Determine the [X, Y] coordinate at the center of the cell enclosing the given text.  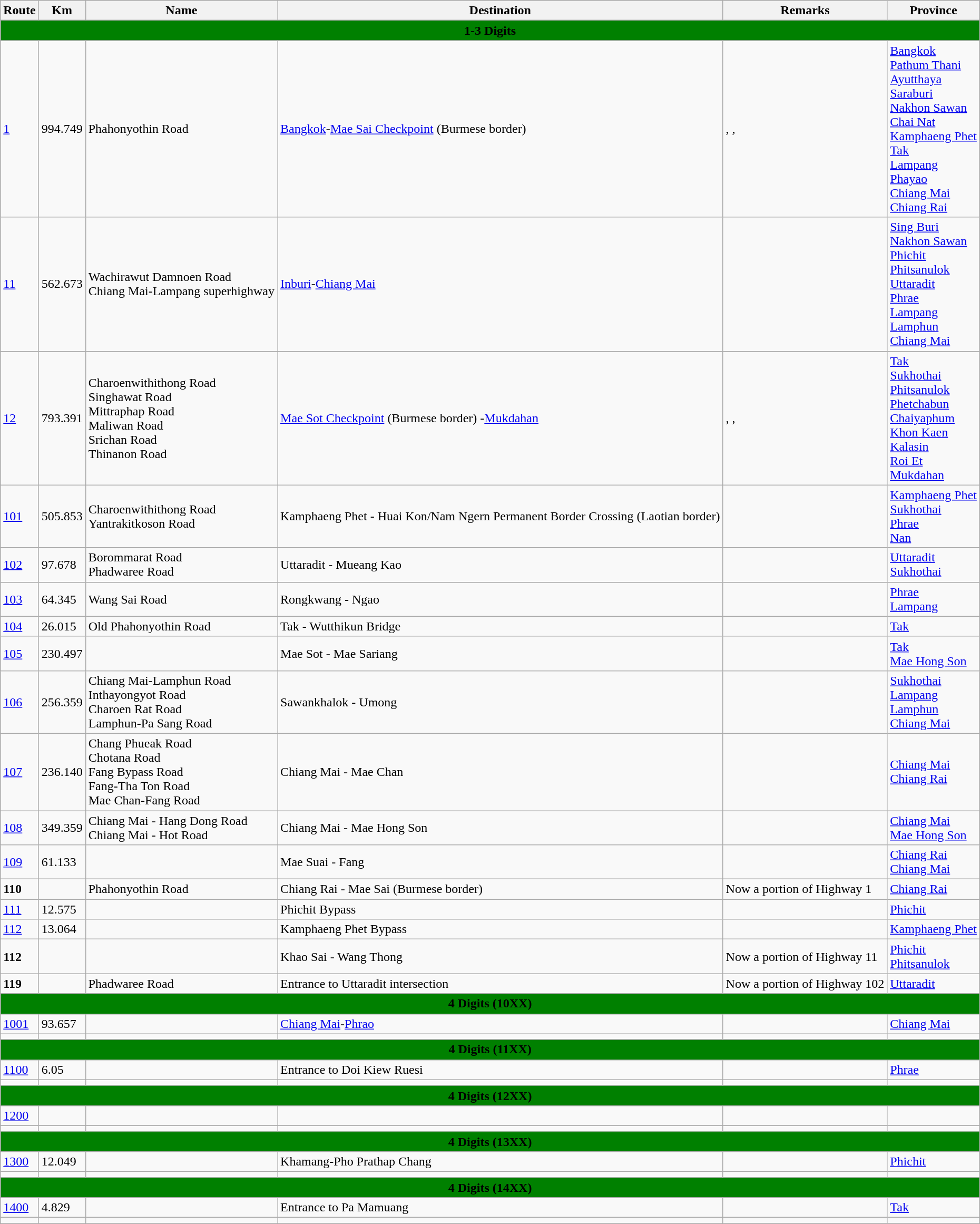
Km [62, 11]
Chiang Mai - Mae Hong Son [501, 828]
1001 [19, 1024]
12.049 [62, 1162]
562.673 [62, 284]
Chiang RaiChiang Mai [934, 862]
1300 [19, 1162]
Mae Sot - Mae Sariang [501, 654]
Entrance to Uttaradit intersection [501, 984]
Chiang Rai - Mae Sai (Burmese border) [501, 889]
Kamphaeng PhetSukhothaiPhraeNan [934, 517]
Now a portion of Highway 1 [805, 889]
Chiang MaiChiang Rai [934, 772]
Old Phahonyothin Road [181, 626]
Uttaradit [934, 984]
108 [19, 828]
4 Digits (12XX) [490, 1095]
PhichitPhitsanulok [934, 956]
Chiang Mai - Hang Dong RoadChiang Mai - Hot Road [181, 828]
Rongkwang - Ngao [501, 599]
111 [19, 909]
4 Digits (11XX) [490, 1050]
Remarks [805, 11]
12.575 [62, 909]
Bangkok-Mae Sai Checkpoint (Burmese border) [501, 129]
102 [19, 565]
Province [934, 11]
105 [19, 654]
Phrae [934, 1070]
Khamang-Pho Prathap Chang [501, 1162]
12 [19, 418]
256.359 [62, 702]
Destination [501, 11]
Chang Phueak RoadChotana RoadFang Bypass RoadFang-Tha Ton RoadMae Chan-Fang Road [181, 772]
Now a portion of Highway 11 [805, 956]
4 Digits (10XX) [490, 1004]
Name [181, 11]
230.497 [62, 654]
101 [19, 517]
Chiang MaiMae Hong Son [934, 828]
64.345 [62, 599]
106 [19, 702]
Phadwaree Road [181, 984]
103 [19, 599]
Chiang Mai-Phrao [501, 1024]
Wachirawut Damnoen RoadChiang Mai-Lampang superhighway [181, 284]
Entrance to Pa Mamuang [501, 1208]
110 [19, 889]
Tak - Wutthikun Bridge [501, 626]
PhraeLampang [934, 599]
Entrance to Doi Kiew Ruesi [501, 1070]
61.133 [62, 862]
BangkokPathum ThaniAyutthayaSaraburiNakhon SawanChai NatKamphaeng PhetTakLampangPhayao Chiang MaiChiang Rai [934, 129]
13.064 [62, 929]
1100 [19, 1070]
1400 [19, 1208]
Kamphaeng Phet - Huai Kon/Nam Ngern Permanent Border Crossing (Laotian border) [501, 517]
Inburi-Chiang Mai [501, 284]
Mae Sot Checkpoint (Burmese border) -Mukdahan [501, 418]
1-3 Digits [490, 31]
Sing BuriNakhon SawanPhichitPhitsanulokUttaraditPhraeLampangLamphunChiang Mai [934, 284]
1200 [19, 1115]
Phichit Bypass [501, 909]
Charoenwithithong RoadSinghawat RoadMittraphap RoadMaliwan RoadSrichan RoadThinanon Road [181, 418]
4 Digits (13XX) [490, 1141]
4 Digits (14XX) [490, 1188]
Chiang Mai-Lamphun RoadInthayongyot RoadCharoen Rat RoadLamphun-Pa Sang Road [181, 702]
Chiang Rai [934, 889]
TakSukhothaiPhitsanulokPhetchabunChaiyaphumKhon KaenKalasinRoi EtMukdahan [934, 418]
107 [19, 772]
Wang Sai Road [181, 599]
Chiang Mai [934, 1024]
994.749 [62, 129]
SukhothaiLampangLamphunChiang Mai [934, 702]
505.853 [62, 517]
4.829 [62, 1208]
Now a portion of Highway 102 [805, 984]
104 [19, 626]
236.140 [62, 772]
349.359 [62, 828]
Sawankhalok - Umong [501, 702]
Borommarat RoadPhadwaree Road [181, 565]
119 [19, 984]
UttaraditSukhothai [934, 565]
Chiang Mai - Mae Chan [501, 772]
Kamphaeng Phet Bypass [501, 929]
Charoenwithithong RoadYantrakitkoson Road [181, 517]
Kamphaeng Phet [934, 929]
TakMae Hong Son [934, 654]
793.391 [62, 418]
Uttaradit - Mueang Kao [501, 565]
1 [19, 129]
26.015 [62, 626]
Mae Suai - Fang [501, 862]
11 [19, 284]
6.05 [62, 1070]
93.657 [62, 1024]
Route [19, 11]
Khao Sai - Wang Thong [501, 956]
97.678 [62, 565]
109 [19, 862]
